From the cell containing the given text, extract its center point as [x, y] coordinate. 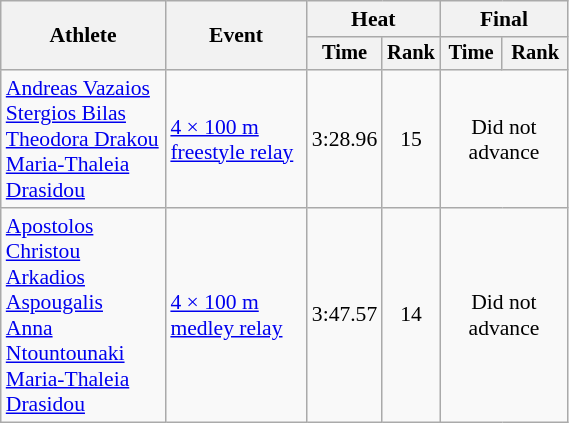
Andreas Vazaios Stergios BilasTheodora DrakouMaria-Thaleia Drasidou [84, 139]
Heat [374, 19]
3:47.57 [344, 315]
15 [411, 139]
3:28.96 [344, 139]
Event [236, 36]
4 × 100 m medley relay [236, 315]
Athlete [84, 36]
14 [411, 315]
Final [504, 19]
4 × 100 m freestyle relay [236, 139]
Apostolos Christou Arkadios Aspougalis Anna Ntountounaki Maria-Thaleia Drasidou [84, 315]
